Extract the [x, y] coordinate from the center of the cell holding the provided text.  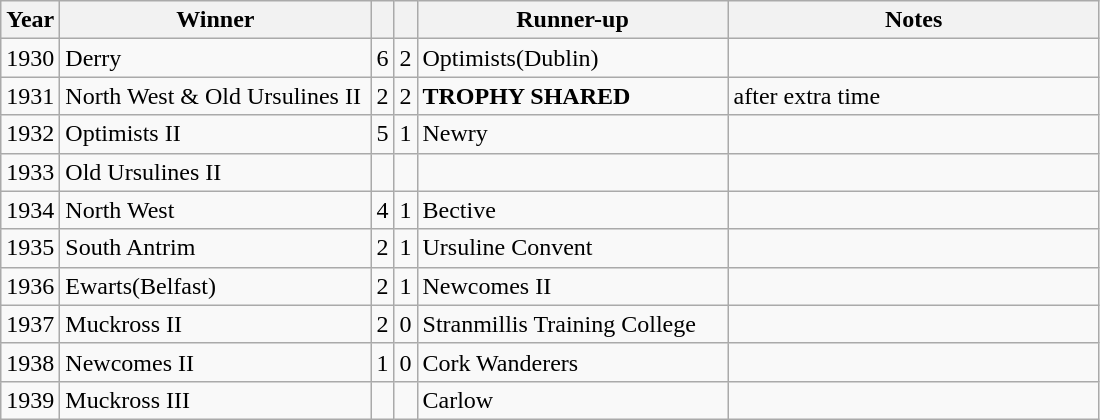
1939 [30, 400]
4 [382, 210]
1934 [30, 210]
North West & Old Ursulines II [216, 96]
Optimists II [216, 134]
Stranmillis Training College [572, 324]
Newry [572, 134]
Old Ursulines II [216, 172]
Winner [216, 20]
TROPHY SHARED [572, 96]
1936 [30, 286]
5 [382, 134]
1933 [30, 172]
South Antrim [216, 248]
Carlow [572, 400]
Muckross III [216, 400]
Year [30, 20]
6 [382, 58]
Cork Wanderers [572, 362]
Notes [914, 20]
Ewarts(Belfast) [216, 286]
1938 [30, 362]
after extra time [914, 96]
Derry [216, 58]
Muckross II [216, 324]
1937 [30, 324]
Bective [572, 210]
Ursuline Convent [572, 248]
1930 [30, 58]
North West [216, 210]
1931 [30, 96]
1935 [30, 248]
1932 [30, 134]
Optimists(Dublin) [572, 58]
Runner-up [572, 20]
